Return the [X, Y] coordinate for the center point of the cell that contains the specified text.  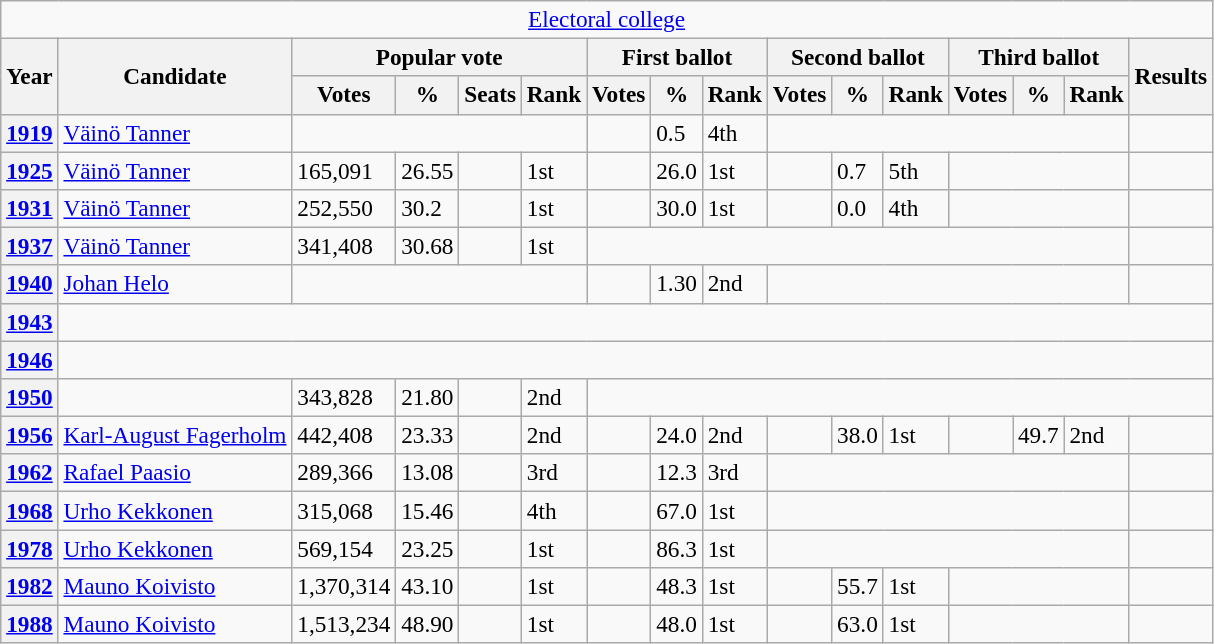
289,366 [344, 473]
0.5 [677, 133]
First ballot [678, 57]
5th [916, 170]
26.0 [677, 170]
1,513,234 [344, 624]
Year [30, 76]
15.46 [428, 510]
Electoral college [607, 19]
0.0 [858, 208]
1946 [30, 359]
30.2 [428, 208]
63.0 [858, 624]
442,408 [344, 435]
1988 [30, 624]
1978 [30, 548]
30.0 [677, 208]
1943 [30, 322]
Karl-August Fagerholm [175, 435]
38.0 [858, 435]
343,828 [344, 397]
24.0 [677, 435]
341,408 [344, 246]
13.08 [428, 473]
23.33 [428, 435]
30.68 [428, 246]
86.3 [677, 548]
1950 [30, 397]
1982 [30, 586]
21.80 [428, 397]
252,550 [344, 208]
Johan Helo [175, 284]
26.55 [428, 170]
1,370,314 [344, 586]
1.30 [677, 284]
1937 [30, 246]
1968 [30, 510]
1940 [30, 284]
1962 [30, 473]
Results [1170, 76]
1956 [30, 435]
48.3 [677, 586]
43.10 [428, 586]
67.0 [677, 510]
Popular vote [440, 57]
0.7 [858, 170]
Third ballot [1038, 57]
Second ballot [858, 57]
48.90 [428, 624]
1925 [30, 170]
12.3 [677, 473]
48.0 [677, 624]
23.25 [428, 548]
55.7 [858, 586]
315,068 [344, 510]
Candidate [175, 76]
165,091 [344, 170]
49.7 [1039, 435]
1919 [30, 133]
569,154 [344, 548]
1931 [30, 208]
Seats [490, 95]
Rafael Paasio [175, 473]
